Return the [x, y] coordinate for the center point of the cell that contains the specified text.  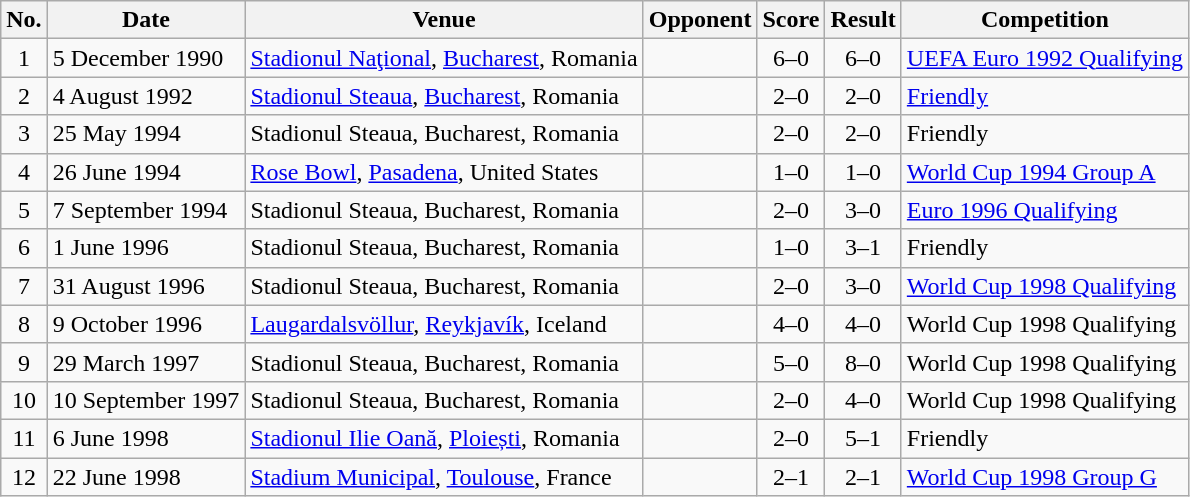
25 May 1994 [146, 134]
26 June 1994 [146, 172]
31 August 1996 [146, 286]
5–1 [863, 438]
4 [24, 172]
10 [24, 400]
UEFA Euro 1992 Qualifying [1044, 58]
1 [24, 58]
Euro 1996 Qualifying [1044, 210]
7 September 1994 [146, 210]
Stadionul Ilie Oană, Ploiești, Romania [444, 438]
8 [24, 324]
6 [24, 248]
29 March 1997 [146, 362]
Date [146, 20]
No. [24, 20]
4 August 1992 [146, 96]
Score [791, 20]
2 [24, 96]
8–0 [863, 362]
Result [863, 20]
World Cup 1998 Group G [1044, 477]
Stadionul Naţional, Bucharest, Romania [444, 58]
Rose Bowl, Pasadena, United States [444, 172]
3–1 [863, 248]
9 [24, 362]
Stadium Municipal, Toulouse, France [444, 477]
9 October 1996 [146, 324]
7 [24, 286]
5 [24, 210]
11 [24, 438]
Venue [444, 20]
6 June 1998 [146, 438]
World Cup 1994 Group A [1044, 172]
Laugardalsvöllur, Reykjavík, Iceland [444, 324]
5–0 [791, 362]
10 September 1997 [146, 400]
1 June 1996 [146, 248]
Competition [1044, 20]
Opponent [700, 20]
22 June 1998 [146, 477]
12 [24, 477]
5 December 1990 [146, 58]
3 [24, 134]
